Return the (x, y) coordinate for the center point of the cell that contains the specified text.  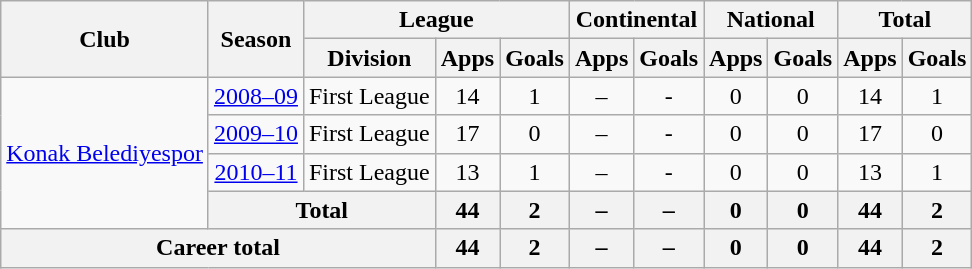
2010–11 (256, 172)
League (436, 20)
2008–09 (256, 96)
Konak Belediyespor (105, 153)
Division (369, 58)
Season (256, 39)
National (771, 20)
2009–10 (256, 134)
Career total (218, 248)
Club (105, 39)
Continental (636, 20)
